Pinpoint the cell where the given text exists, returning its (X, Y) midpoint coordinate. 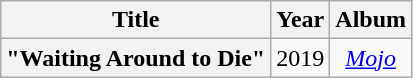
Title (136, 20)
Album (371, 20)
Year (300, 20)
2019 (300, 58)
Mojo (371, 58)
"Waiting Around to Die" (136, 58)
